For the text-containing cell, return its midpoint in (x, y) coordinate format. 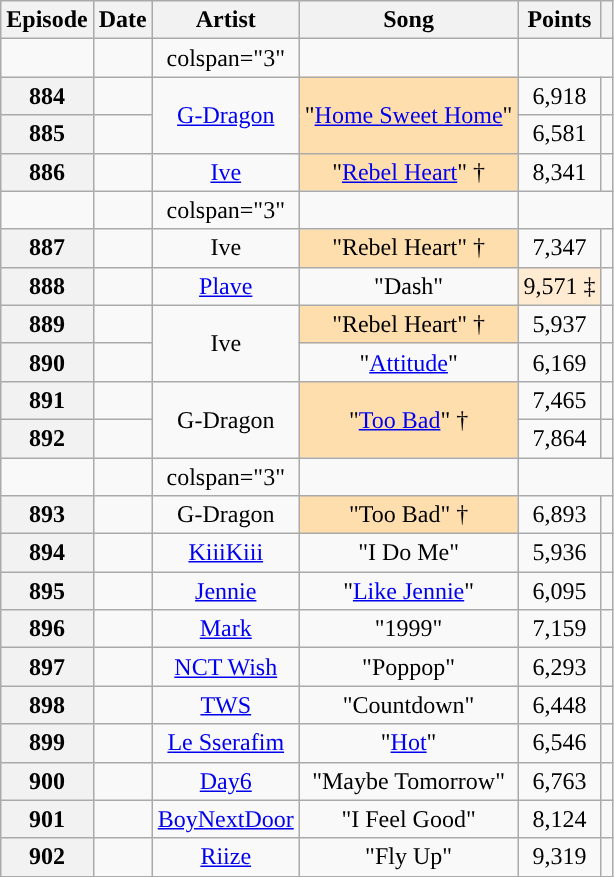
BoyNextDoor (226, 819)
NCT Wish (226, 667)
6,546 (560, 743)
Mark (226, 629)
892 (47, 438)
6,169 (560, 362)
Plave (226, 286)
9,571 ‡ (560, 286)
902 (47, 857)
5,936 (560, 553)
Episode (47, 20)
899 (47, 743)
6,581 (560, 134)
"Hot" (408, 743)
7,159 (560, 629)
6,448 (560, 705)
896 (47, 629)
6,095 (560, 591)
Song (408, 20)
7,465 (560, 400)
KiiiKiii (226, 553)
895 (47, 591)
Riize (226, 857)
900 (47, 781)
TWS (226, 705)
"I Do Me" (408, 553)
"1999" (408, 629)
"Dash" (408, 286)
Day6 (226, 781)
893 (47, 515)
Jennie (226, 591)
8,124 (560, 819)
898 (47, 705)
9,319 (560, 857)
"I Feel Good" (408, 819)
Artist (226, 20)
7,347 (560, 248)
6,763 (560, 781)
6,918 (560, 96)
6,293 (560, 667)
Le Sserafim (226, 743)
Points (560, 20)
897 (47, 667)
888 (47, 286)
901 (47, 819)
8,341 (560, 172)
"Poppop" (408, 667)
"Countdown" (408, 705)
"Home Sweet Home" (408, 115)
7,864 (560, 438)
890 (47, 362)
885 (47, 134)
Date (122, 20)
887 (47, 248)
5,937 (560, 324)
894 (47, 553)
"Attitude" (408, 362)
"Like Jennie" (408, 591)
886 (47, 172)
889 (47, 324)
"Maybe Tomorrow" (408, 781)
884 (47, 96)
"Fly Up" (408, 857)
6,893 (560, 515)
891 (47, 400)
